Return the (X, Y) coordinate for the center point of the cell that contains the specified text.  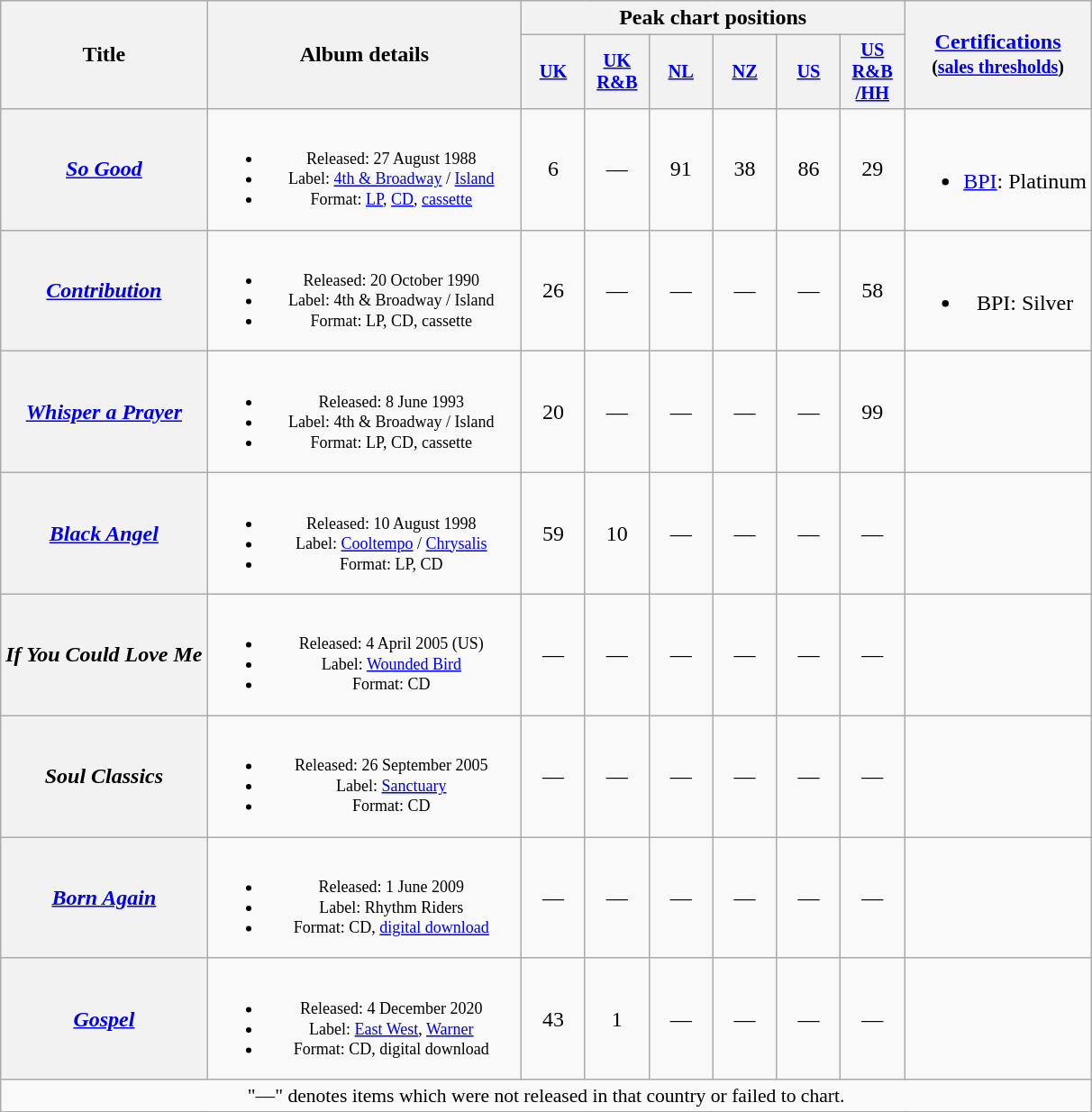
UKR&B (616, 72)
Gospel (105, 1018)
Released: 8 June 1993Label: 4th & Broadway / IslandFormat: LP, CD, cassette (364, 413)
"—" denotes items which were not released in that country or failed to chart. (546, 1096)
58 (872, 290)
NZ (744, 72)
Contribution (105, 290)
Soul Classics (105, 777)
Peak chart positions (714, 18)
6 (553, 169)
Released: 4 April 2005 (US)Label: Wounded BirdFormat: CD (364, 654)
Released: 10 August 1998Label: Cooltempo / ChrysalisFormat: LP, CD (364, 533)
Born Again (105, 898)
Black Angel (105, 533)
Album details (364, 55)
10 (616, 533)
38 (744, 169)
Released: 20 October 1990Label: 4th & Broadway / IslandFormat: LP, CD, cassette (364, 290)
29 (872, 169)
NL (681, 72)
UK (553, 72)
BPI: Silver (998, 290)
1 (616, 1018)
99 (872, 413)
BPI: Platinum (998, 169)
Released: 26 September 2005Label: SanctuaryFormat: CD (364, 777)
Released: 1 June 2009Label: Rhythm RidersFormat: CD, digital download (364, 898)
US (809, 72)
Released: 27 August 1988Label: 4th & Broadway / IslandFormat: LP, CD, cassette (364, 169)
If You Could Love Me (105, 654)
Title (105, 55)
Whisper a Prayer (105, 413)
91 (681, 169)
Certifications(sales thresholds) (998, 55)
Released: 4 December 2020Label: East West, WarnerFormat: CD, digital download (364, 1018)
59 (553, 533)
So Good (105, 169)
26 (553, 290)
20 (553, 413)
USR&B/HH (872, 72)
86 (809, 169)
43 (553, 1018)
